Locate the cell with the specified text and output its (X, Y) center coordinate. 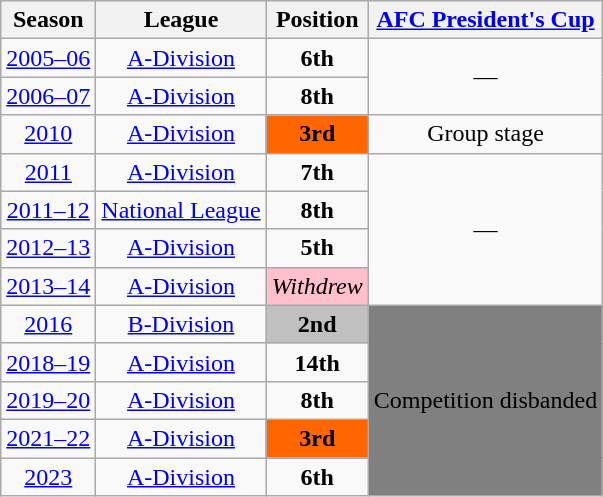
14th (317, 362)
2019–20 (48, 400)
Competition disbanded (485, 400)
AFC President's Cup (485, 20)
2011 (48, 172)
B-Division (181, 324)
2005–06 (48, 58)
League (181, 20)
5th (317, 248)
7th (317, 172)
Group stage (485, 134)
Withdrew (317, 286)
2011–12 (48, 210)
Position (317, 20)
2023 (48, 477)
2010 (48, 134)
2016 (48, 324)
2013–14 (48, 286)
Season (48, 20)
2006–07 (48, 96)
2018–19 (48, 362)
National League (181, 210)
2021–22 (48, 438)
2nd (317, 324)
2012–13 (48, 248)
